Determine the [X, Y] coordinate at the center of the cell enclosing the given text.  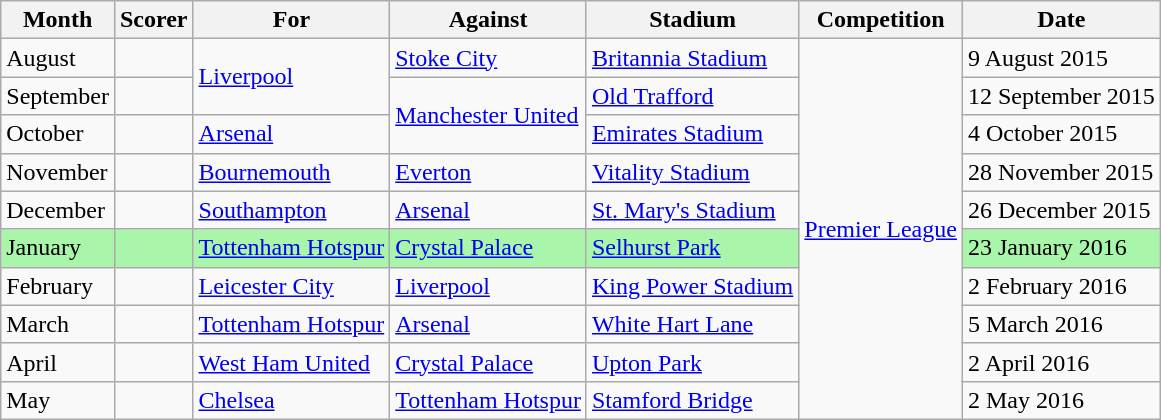
2 May 2016 [1061, 400]
12 September 2015 [1061, 96]
September [58, 96]
4 October 2015 [1061, 134]
Month [58, 20]
December [58, 210]
March [58, 324]
2 April 2016 [1061, 362]
November [58, 172]
King Power Stadium [692, 286]
St. Mary's Stadium [692, 210]
2 February 2016 [1061, 286]
Stamford Bridge [692, 400]
Chelsea [292, 400]
April [58, 362]
February [58, 286]
Premier League [881, 230]
Against [488, 20]
January [58, 248]
28 November 2015 [1061, 172]
Stadium [692, 20]
Old Trafford [692, 96]
5 March 2016 [1061, 324]
October [58, 134]
Date [1061, 20]
West Ham United [292, 362]
Everton [488, 172]
23 January 2016 [1061, 248]
White Hart Lane [692, 324]
Bournemouth [292, 172]
Britannia Stadium [692, 58]
August [58, 58]
Upton Park [692, 362]
For [292, 20]
9 August 2015 [1061, 58]
Selhurst Park [692, 248]
Manchester United [488, 115]
May [58, 400]
Competition [881, 20]
Leicester City [292, 286]
Emirates Stadium [692, 134]
Scorer [154, 20]
Stoke City [488, 58]
Southampton [292, 210]
Vitality Stadium [692, 172]
26 December 2015 [1061, 210]
